Determine the [x, y] coordinate at the center of the cell enclosing the given text.  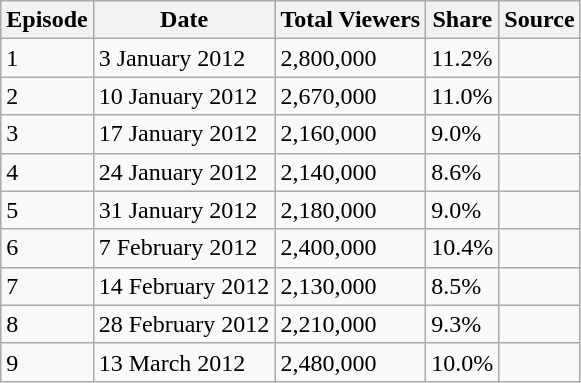
3 [47, 134]
2,180,000 [350, 210]
11.0% [462, 96]
31 January 2012 [184, 210]
10.4% [462, 248]
2,480,000 [350, 362]
8 [47, 324]
2,130,000 [350, 286]
2,400,000 [350, 248]
13 March 2012 [184, 362]
7 February 2012 [184, 248]
17 January 2012 [184, 134]
2,140,000 [350, 172]
8.5% [462, 286]
9 [47, 362]
10 January 2012 [184, 96]
14 February 2012 [184, 286]
24 January 2012 [184, 172]
Date [184, 20]
6 [47, 248]
7 [47, 286]
2,800,000 [350, 58]
Episode [47, 20]
4 [47, 172]
5 [47, 210]
2 [47, 96]
2,210,000 [350, 324]
3 January 2012 [184, 58]
28 February 2012 [184, 324]
1 [47, 58]
Share [462, 20]
2,160,000 [350, 134]
2,670,000 [350, 96]
10.0% [462, 362]
Total Viewers [350, 20]
11.2% [462, 58]
9.3% [462, 324]
8.6% [462, 172]
Source [540, 20]
